Extract the (x, y) coordinate from the center of the cell holding the provided text.  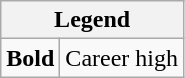
Legend (92, 20)
Career high (122, 58)
Bold (30, 58)
